Return the (x, y) coordinate for the center point of the cell that contains the specified text.  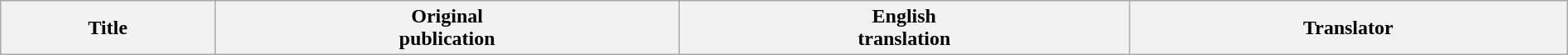
Originalpublication (447, 28)
Englishtranslation (904, 28)
Translator (1348, 28)
Title (108, 28)
